Identify which cell holds the provided text, then report its [X, Y] central coordinate. 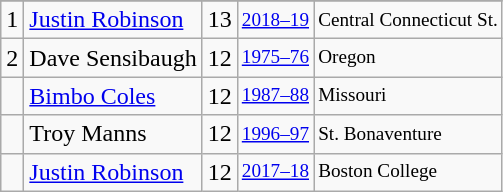
13 [220, 20]
Bimbo Coles [113, 96]
2017–18 [275, 172]
Central Connecticut St. [408, 20]
1996–97 [275, 134]
1975–76 [275, 58]
1 [12, 20]
Oregon [408, 58]
Troy Manns [113, 134]
1987–88 [275, 96]
St. Bonaventure [408, 134]
2018–19 [275, 20]
Dave Sensibaugh [113, 58]
Missouri [408, 96]
Boston College [408, 172]
2 [12, 58]
